For the text-containing cell, return its midpoint in [X, Y] coordinate format. 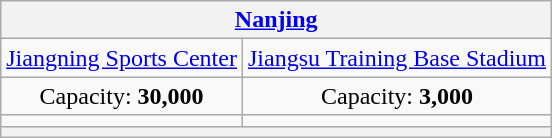
Capacity: 30,000 [122, 96]
Jiangning Sports Center [122, 58]
Capacity: 3,000 [396, 96]
Nanjing [276, 20]
Jiangsu Training Base Stadium [396, 58]
